Extract the [X, Y] coordinate from the center of the cell holding the provided text.  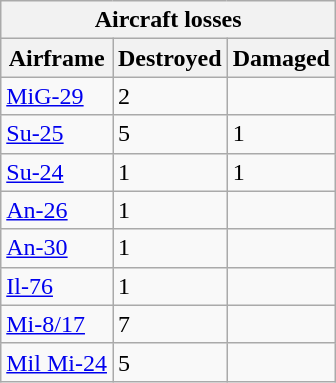
Su-25 [57, 134]
MiG-29 [57, 96]
An-30 [57, 248]
Aircraft losses [168, 20]
Su-24 [57, 172]
Il-76 [57, 286]
2 [170, 96]
Mil Mi-24 [57, 362]
Destroyed [170, 58]
An-26 [57, 210]
Damaged [281, 58]
7 [170, 324]
Airframe [57, 58]
Mi-8/17 [57, 324]
